Capture the cell that displays the provided text and extract its [X, Y] central coordinate. 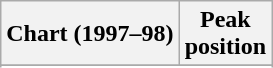
Chart (1997–98) [90, 34]
Peakposition [225, 34]
